Return the [X, Y] coordinate for the center point of the cell that contains the specified text.  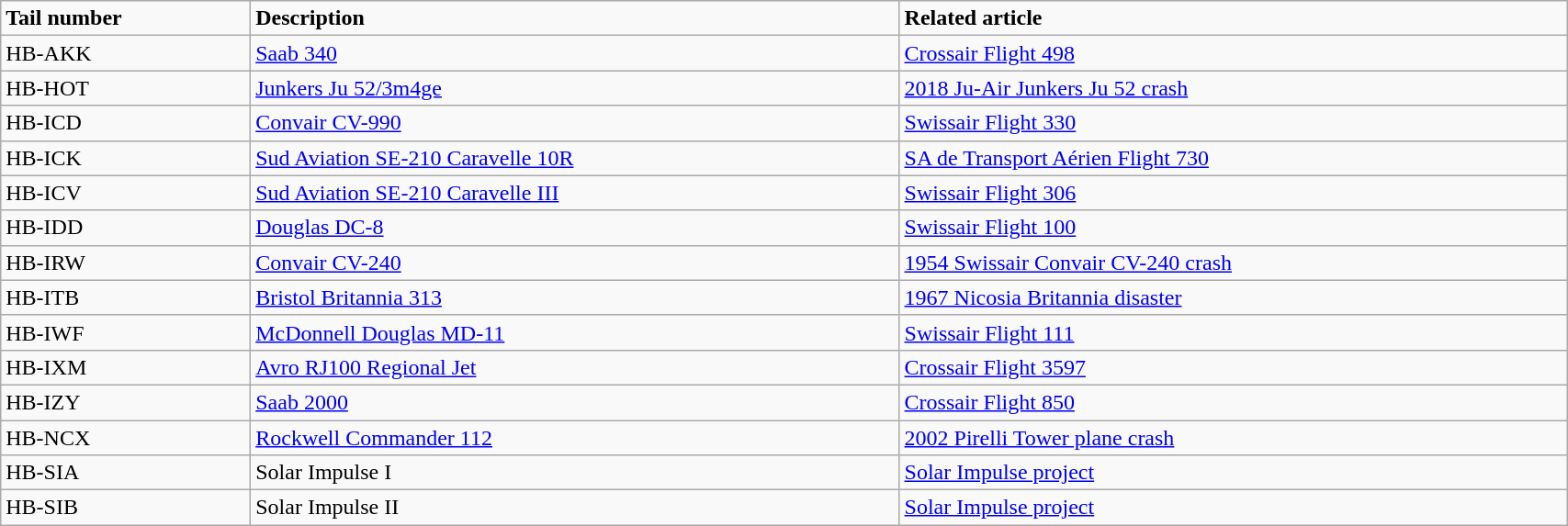
2018 Ju-Air Junkers Ju 52 crash [1233, 88]
HB-ICK [126, 158]
Saab 340 [575, 53]
Swissair Flight 111 [1233, 332]
HB-ITB [126, 297]
Crossair Flight 3597 [1233, 367]
HB-ICV [126, 193]
SA de Transport Aérien Flight 730 [1233, 158]
HB-IXM [126, 367]
Tail number [126, 18]
Solar Impulse II [575, 508]
HB-NCX [126, 438]
1967 Nicosia Britannia disaster [1233, 297]
Rockwell Commander 112 [575, 438]
Bristol Britannia 313 [575, 297]
Douglas DC-8 [575, 228]
2002 Pirelli Tower plane crash [1233, 438]
HB-SIB [126, 508]
HB-SIA [126, 473]
Swissair Flight 330 [1233, 123]
HB-HOT [126, 88]
Sud Aviation SE-210 Caravelle III [575, 193]
Crossair Flight 850 [1233, 402]
Convair CV-240 [575, 263]
1954 Swissair Convair CV-240 crash [1233, 263]
Swissair Flight 100 [1233, 228]
HB-IZY [126, 402]
Crossair Flight 498 [1233, 53]
HB-IRW [126, 263]
Description [575, 18]
HB-ICD [126, 123]
HB-AKK [126, 53]
Swissair Flight 306 [1233, 193]
Solar Impulse I [575, 473]
Related article [1233, 18]
McDonnell Douglas MD-11 [575, 332]
Junkers Ju 52/3m4ge [575, 88]
Convair CV-990 [575, 123]
HB-IDD [126, 228]
Sud Aviation SE-210 Caravelle 10R [575, 158]
Avro RJ100 Regional Jet [575, 367]
Saab 2000 [575, 402]
HB-IWF [126, 332]
